Extract the [x, y] coordinate from the center of the cell holding the provided text.  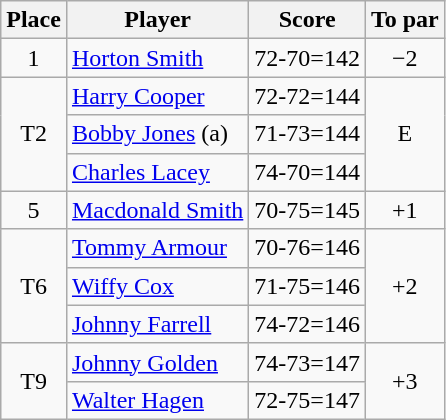
74-73=147 [308, 362]
70-75=145 [308, 210]
E [404, 134]
Tommy Armour [157, 248]
T2 [34, 134]
Wiffy Cox [157, 286]
Johnny Golden [157, 362]
To par [404, 20]
5 [34, 210]
+1 [404, 210]
Harry Cooper [157, 96]
+2 [404, 286]
T9 [34, 381]
72-70=142 [308, 58]
Player [157, 20]
72-72=144 [308, 96]
Place [34, 20]
1 [34, 58]
Johnny Farrell [157, 324]
72-75=147 [308, 400]
Bobby Jones (a) [157, 134]
Score [308, 20]
71-75=146 [308, 286]
74-70=144 [308, 172]
Charles Lacey [157, 172]
−2 [404, 58]
Horton Smith [157, 58]
Macdonald Smith [157, 210]
Walter Hagen [157, 400]
70-76=146 [308, 248]
71-73=144 [308, 134]
74-72=146 [308, 324]
+3 [404, 381]
T6 [34, 286]
